Find where the given text appears and provide that cell's center as (X, Y) coordinate. 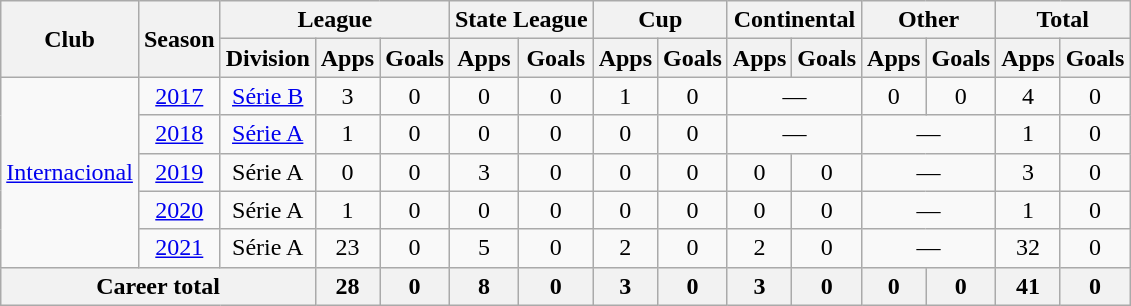
2017 (179, 96)
Season (179, 39)
Série B (268, 96)
Division (268, 58)
8 (484, 286)
Continental (794, 20)
4 (1028, 96)
2019 (179, 172)
32 (1028, 248)
5 (484, 248)
Internacional (70, 172)
41 (1028, 286)
Cup (660, 20)
28 (347, 286)
2020 (179, 210)
Career total (158, 286)
23 (347, 248)
State League (521, 20)
2021 (179, 248)
Total (1063, 20)
Other (929, 20)
2018 (179, 134)
League (334, 20)
Club (70, 39)
